Locate the cell with the specified text and output its [X, Y] center coordinate. 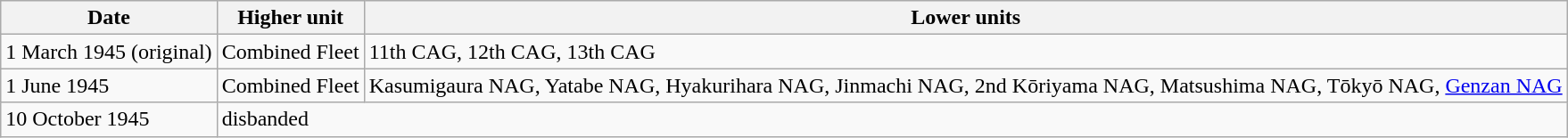
11th CAG, 12th CAG, 13th CAG [965, 52]
disbanded [892, 119]
Higher unit [291, 18]
10 October 1945 [109, 119]
Lower units [965, 18]
1 March 1945 (original) [109, 52]
1 June 1945 [109, 85]
Date [109, 18]
Kasumigaura NAG, Yatabe NAG, Hyakurihara NAG, Jinmachi NAG, 2nd Kōriyama NAG, Matsushima NAG, Tōkyō NAG, Genzan NAG [965, 85]
